For the text-containing cell, return its midpoint in [X, Y] coordinate format. 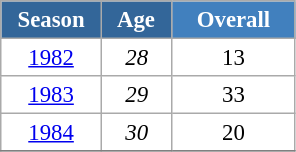
20 [234, 133]
Age [136, 20]
29 [136, 95]
Overall [234, 20]
Season [52, 20]
33 [234, 95]
1984 [52, 133]
1982 [52, 58]
30 [136, 133]
13 [234, 58]
28 [136, 58]
1983 [52, 95]
